Pinpoint the cell where the given text exists, returning its (x, y) midpoint coordinate. 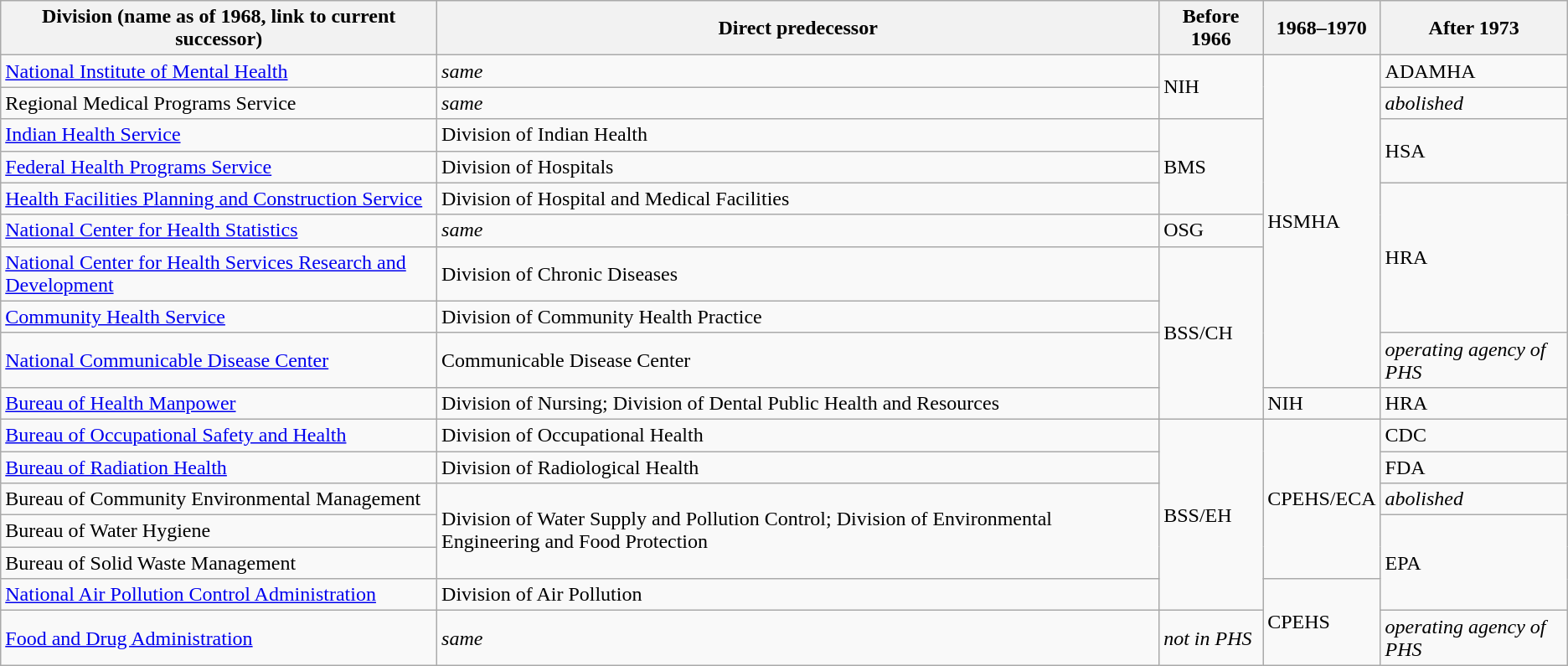
CDC (1474, 435)
Bureau of Occupational Safety and Health (219, 435)
ADAMHA (1474, 71)
Food and Drug Administration (219, 638)
Division (name as of 1968, link to current successor) (219, 28)
Division of Hospitals (798, 167)
BSS/CH (1211, 333)
National Center for Health Services Research and Development (219, 273)
Division of Radiological Health (798, 467)
Bureau of Community Environmental Management (219, 499)
Indian Health Service (219, 135)
not in PHS (1211, 638)
Division of Water Supply and Pollution Control; Division of Environmental Engineering and Food Protection (798, 531)
CPEHS/ECA (1322, 498)
National Air Pollution Control Administration (219, 595)
After 1973 (1474, 28)
Bureau of Health Manpower (219, 403)
Health Facilities Planning and Construction Service (219, 199)
Division of Community Health Practice (798, 317)
Bureau of Solid Waste Management (219, 563)
BMS (1211, 167)
Bureau of Radiation Health (219, 467)
Bureau of Water Hygiene (219, 531)
1968–1970 (1322, 28)
OSG (1211, 230)
National Institute of Mental Health (219, 71)
HSMHA (1322, 221)
Communicable Disease Center (798, 360)
Federal Health Programs Service (219, 167)
Division of Air Pollution (798, 595)
National Center for Health Statistics (219, 230)
EPA (1474, 563)
Community Health Service (219, 317)
Division of Hospital and Medical Facilities (798, 199)
Division of Occupational Health (798, 435)
Before 1966 (1211, 28)
FDA (1474, 467)
Regional Medical Programs Service (219, 103)
HSA (1474, 151)
BSS/EH (1211, 514)
Division of Indian Health (798, 135)
CPEHS (1322, 622)
National Communicable Disease Center (219, 360)
Division of Nursing; Division of Dental Public Health and Resources (798, 403)
Direct predecessor (798, 28)
Division of Chronic Diseases (798, 273)
